Identify which cell holds the provided text, then report its [X, Y] central coordinate. 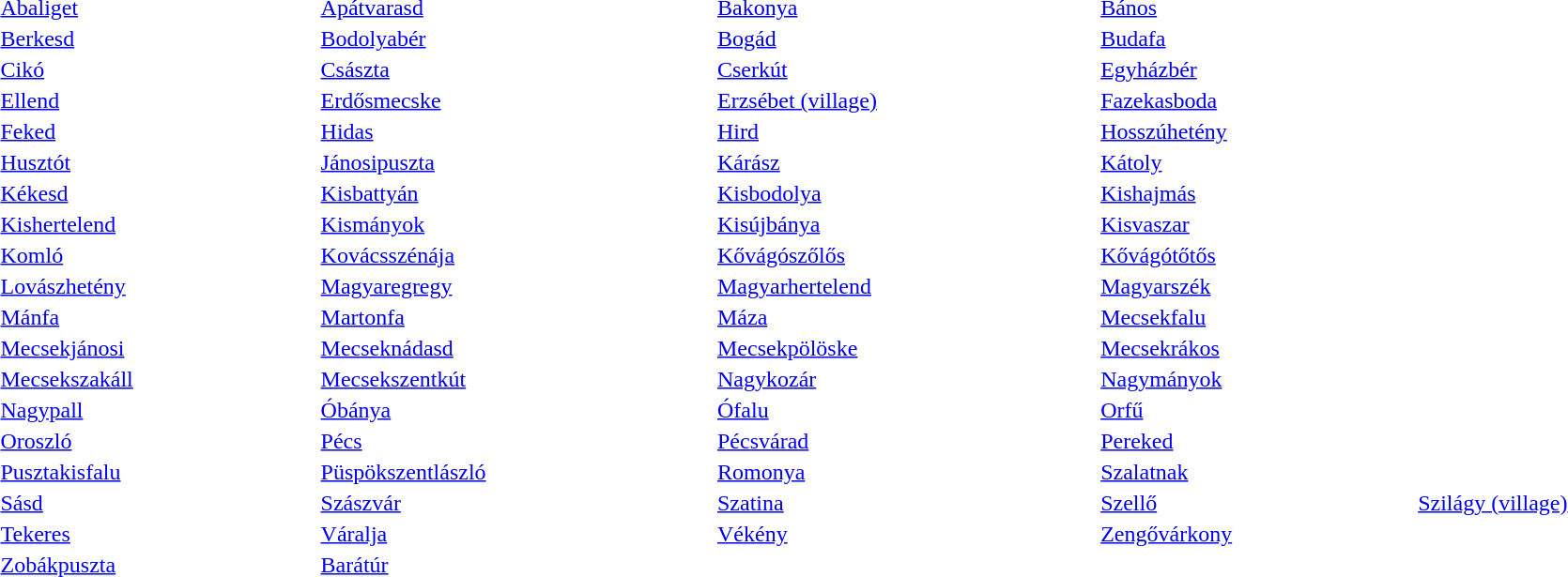
Kisújbánya [905, 224]
Kárász [905, 162]
Magyarszék [1256, 286]
Mecsekrákos [1256, 348]
Jánosipuszta [516, 162]
Fazekasboda [1256, 100]
Szászvár [516, 503]
Kismányok [516, 224]
Ófalu [905, 410]
Zengővárkony [1256, 534]
Bogád [905, 38]
Szatina [905, 503]
Bodolyabér [516, 38]
Vékény [905, 534]
Mecsekszentkút [516, 379]
Martonfa [516, 317]
Erzsébet (village) [905, 100]
Pécs [516, 441]
Nagymányok [1256, 379]
Óbánya [516, 410]
Váralja [516, 534]
Kovácsszénája [516, 255]
Máza [905, 317]
Kővágószőlős [905, 255]
Pereked [1256, 441]
Kisbodolya [905, 193]
Hird [905, 131]
Szalatnak [1256, 472]
Mecseknádasd [516, 348]
Mecsekfalu [1256, 317]
Mecsekpölöske [905, 348]
Kátoly [1256, 162]
Szellő [1256, 503]
Hosszúhetény [1256, 131]
Hidas [516, 131]
Erdősmecske [516, 100]
Püspökszentlászló [516, 472]
Magyaregregy [516, 286]
Magyarhertelend [905, 286]
Romonya [905, 472]
Orfű [1256, 410]
Budafa [1256, 38]
Nagykozár [905, 379]
Egyházbér [1256, 69]
Császta [516, 69]
Kisvaszar [1256, 224]
Kővágótőtős [1256, 255]
Pécsvárad [905, 441]
Kishajmás [1256, 193]
Cserkút [905, 69]
Kisbattyán [516, 193]
